Pinpoint the cell where the given text exists, returning its (X, Y) midpoint coordinate. 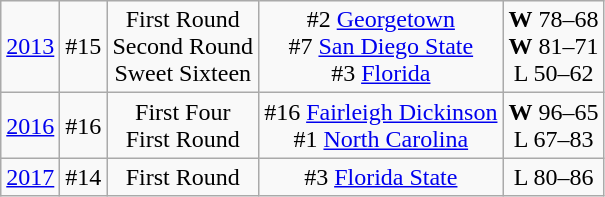
W 78–68W 81–71L 50–62 (554, 47)
2017 (30, 177)
#15 (84, 47)
#16 Fairleigh Dickinson #1 North Carolina (381, 126)
#16 (84, 126)
L 80–86 (554, 177)
First RoundSecond RoundSweet Sixteen (183, 47)
#14 (84, 177)
2013 (30, 47)
First Four First Round (183, 126)
2016 (30, 126)
First Round (183, 177)
W 96–65L 67–83 (554, 126)
#3 Florida State (381, 177)
#2 Georgetown#7 San Diego State#3 Florida (381, 47)
